Return the (x, y) coordinate for the center point of the cell that contains the specified text.  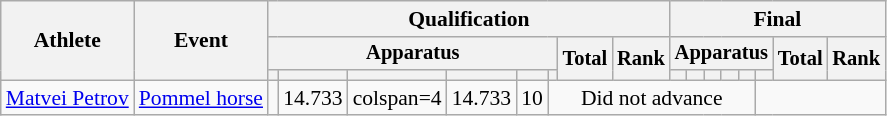
10 (532, 98)
Final (778, 19)
Event (201, 40)
Did not advance (652, 98)
Matvei Petrov (68, 98)
Athlete (68, 40)
Qualification (469, 19)
Pommel horse (201, 98)
colspan=4 (398, 98)
